Pinpoint the cell where the given text exists, returning its [X, Y] midpoint coordinate. 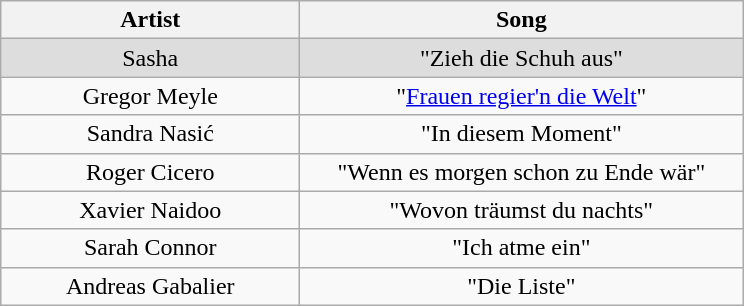
Roger Cicero [150, 172]
"Zieh die Schuh aus" [522, 58]
Andreas Gabalier [150, 286]
Xavier Naidoo [150, 210]
Sasha [150, 58]
Sandra Nasić [150, 134]
Song [522, 20]
"Wenn es morgen schon zu Ende wär" [522, 172]
"In diesem Moment" [522, 134]
"Frauen regier'n die Welt" [522, 96]
"Wovon träumst du nachts" [522, 210]
"Ich atme ein" [522, 248]
"Die Liste" [522, 286]
Gregor Meyle [150, 96]
Artist [150, 20]
Sarah Connor [150, 248]
